Find where the given text appears and provide that cell's center as (x, y) coordinate. 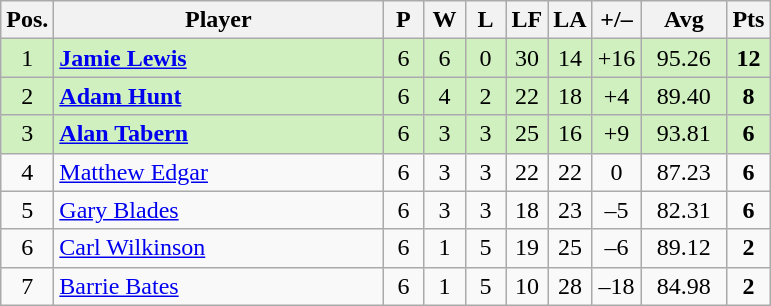
16 (570, 134)
+16 (616, 58)
W (444, 20)
84.98 (684, 286)
12 (748, 58)
Avg (684, 20)
Pos. (28, 20)
89.12 (684, 248)
30 (527, 58)
Alan Tabern (218, 134)
+/– (616, 20)
14 (570, 58)
–5 (616, 210)
Carl Wilkinson (218, 248)
Pts (748, 20)
–18 (616, 286)
Barrie Bates (218, 286)
Jamie Lewis (218, 58)
+9 (616, 134)
93.81 (684, 134)
87.23 (684, 172)
7 (28, 286)
89.40 (684, 96)
L (486, 20)
LF (527, 20)
Player (218, 20)
8 (748, 96)
Matthew Edgar (218, 172)
95.26 (684, 58)
+4 (616, 96)
P (404, 20)
Adam Hunt (218, 96)
Gary Blades (218, 210)
LA (570, 20)
82.31 (684, 210)
28 (570, 286)
23 (570, 210)
10 (527, 286)
19 (527, 248)
–6 (616, 248)
